Return the (x, y) coordinate for the center point of the cell that contains the specified text.  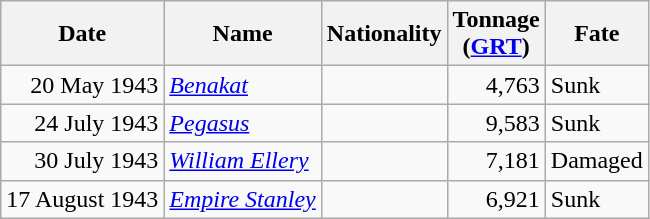
Name (242, 34)
4,763 (496, 85)
William Ellery (242, 161)
Nationality (384, 34)
20 May 1943 (82, 85)
Date (82, 34)
Tonnage(GRT) (496, 34)
6,921 (496, 199)
Empire Stanley (242, 199)
30 July 1943 (82, 161)
24 July 1943 (82, 123)
17 August 1943 (82, 199)
Fate (596, 34)
Damaged (596, 161)
9,583 (496, 123)
Benakat (242, 85)
Pegasus (242, 123)
7,181 (496, 161)
